Output the [X, Y] coordinate of the center of the cell containing the given text.  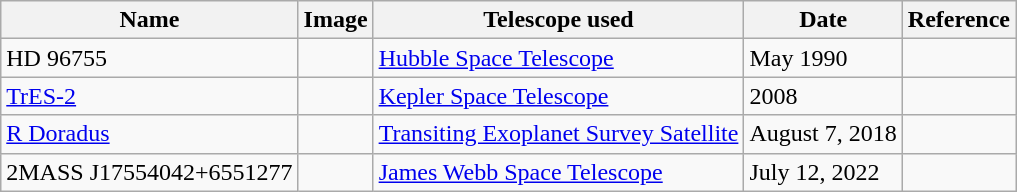
James Webb Space Telescope [558, 172]
Transiting Exoplanet Survey Satellite [558, 134]
Kepler Space Telescope [558, 96]
R Doradus [150, 134]
Name [150, 20]
Telescope used [558, 20]
Hubble Space Telescope [558, 58]
August 7, 2018 [823, 134]
July 12, 2022 [823, 172]
HD 96755 [150, 58]
Reference [958, 20]
2MASS J17554042+6551277 [150, 172]
Date [823, 20]
2008 [823, 96]
May 1990 [823, 58]
Image [336, 20]
TrES-2 [150, 96]
